Pinpoint the cell where the given text exists, returning its (x, y) midpoint coordinate. 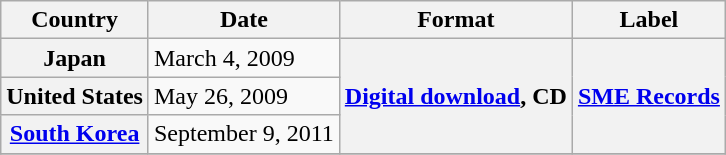
United States (75, 96)
Date (244, 20)
Digital download, CD (456, 96)
March 4, 2009 (244, 58)
Format (456, 20)
Label (648, 20)
May 26, 2009 (244, 96)
SME Records (648, 96)
South Korea (75, 134)
Japan (75, 58)
September 9, 2011 (244, 134)
Country (75, 20)
